Return [X, Y] of the center of cell containing provided text 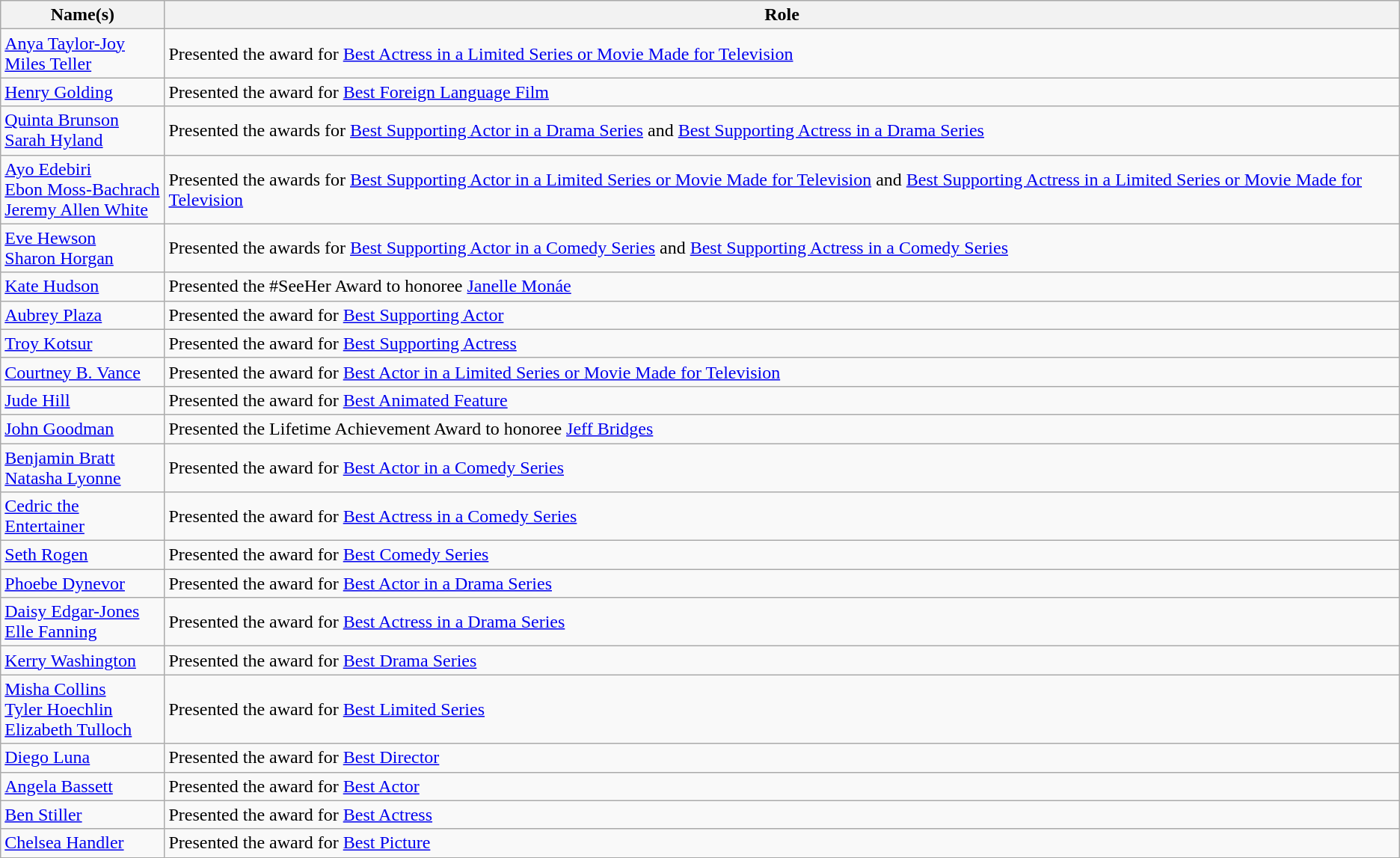
Presented the award for Best Actor in a Drama Series [782, 583]
Presented the awards for Best Supporting Actor in a Drama Series and Best Supporting Actress in a Drama Series [782, 130]
Role [782, 15]
Misha CollinsTyler HoechlinElizabeth Tulloch [82, 709]
Presented the award for Best Actress in a Limited Series or Movie Made for Television [782, 54]
Kerry Washington [82, 661]
Presented the award for Best Actor in a Comedy Series [782, 467]
Benjamin BrattNatasha Lyonne [82, 467]
Troy Kotsur [82, 343]
Presented the award for Best Drama Series [782, 661]
John Goodman [82, 429]
Presented the #SeeHer Award to honoree Janelle Monáe [782, 286]
Daisy Edgar-JonesElle Fanning [82, 622]
Presented the award for Best Director [782, 758]
Jude Hill [82, 400]
Presented the award for Best Supporting Actor [782, 315]
Presented the award for Best Actor [782, 786]
Diego Luna [82, 758]
Presented the award for Best Animated Feature [782, 400]
Aubrey Plaza [82, 315]
Cedric the Entertainer [82, 516]
Eve HewsonSharon Horgan [82, 248]
Quinta BrunsonSarah Hyland [82, 130]
Phoebe Dynevor [82, 583]
Presented the award for Best Actress in a Drama Series [782, 622]
Presented the award for Best Actor in a Limited Series or Movie Made for Television [782, 372]
Presented the award for Best Comedy Series [782, 555]
Seth Rogen [82, 555]
Henry Golding [82, 92]
Presented the awards for Best Supporting Actor in a Comedy Series and Best Supporting Actress in a Comedy Series [782, 248]
Presented the award for Best Picture [782, 843]
Presented the award for Best Limited Series [782, 709]
Ayo EdebiriEbon Moss-BachrachJeremy Allen White [82, 189]
Anya Taylor-JoyMiles Teller [82, 54]
Presented the Lifetime Achievement Award to honoree Jeff Bridges [782, 429]
Presented the award for Best Supporting Actress [782, 343]
Kate Hudson [82, 286]
Ben Stiller [82, 815]
Presented the award for Best Actress in a Comedy Series [782, 516]
Name(s) [82, 15]
Presented the award for Best Actress [782, 815]
Courtney B. Vance [82, 372]
Chelsea Handler [82, 843]
Angela Bassett [82, 786]
Presented the award for Best Foreign Language Film [782, 92]
